From the cell containing the given text, extract its center point as (X, Y) coordinate. 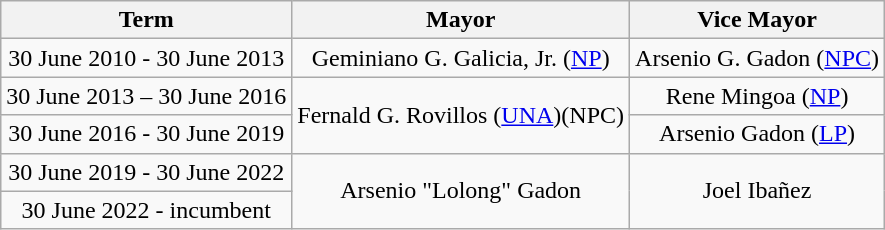
Mayor (461, 20)
Rene Mingoa (NP) (758, 96)
Joel Ibañez (758, 191)
30 June 2010 - 30 June 2013 (146, 58)
Vice Mayor (758, 20)
Fernald G. Rovillos (UNA)(NPC) (461, 115)
Geminiano G. Galicia, Jr. (NP) (461, 58)
30 June 2013 – 30 June 2016 (146, 96)
Arsenio Gadon (LP) (758, 134)
Arsenio "Lolong" Gadon (461, 191)
Term (146, 20)
30 June 2022 - incumbent (146, 210)
30 June 2019 - 30 June 2022 (146, 172)
30 June 2016 - 30 June 2019 (146, 134)
Arsenio G. Gadon (NPC) (758, 58)
